Detect which cell encompasses the target text, then output its (x, y) center coordinate. 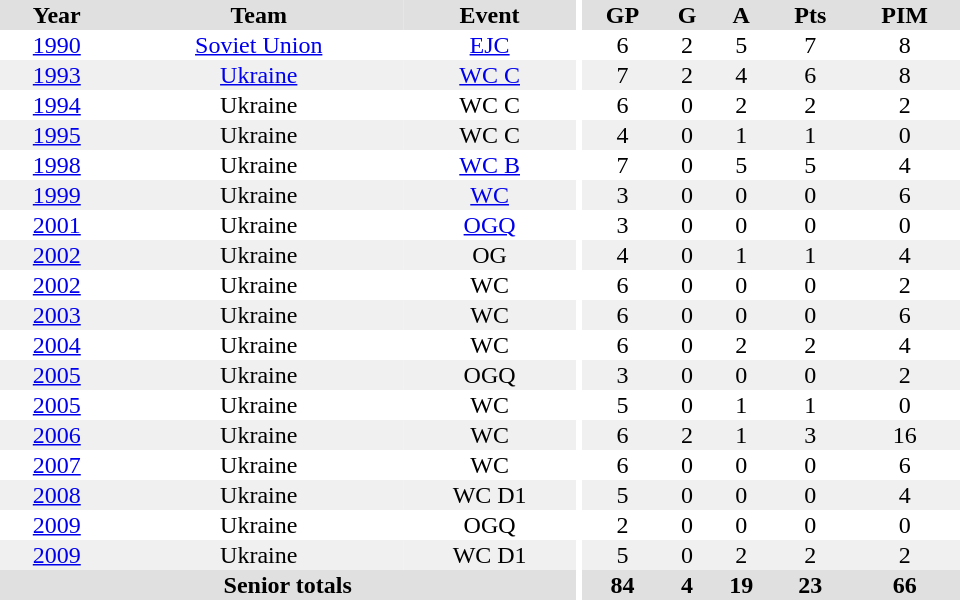
2008 (57, 495)
1999 (57, 195)
Year (57, 15)
1993 (57, 75)
2003 (57, 315)
2006 (57, 435)
1998 (57, 165)
19 (741, 585)
GP (622, 15)
66 (904, 585)
PIM (904, 15)
2001 (57, 225)
1995 (57, 135)
Soviet Union (259, 45)
G (687, 15)
A (741, 15)
16 (904, 435)
1990 (57, 45)
EJC (490, 45)
23 (810, 585)
1994 (57, 105)
Team (259, 15)
84 (622, 585)
OG (490, 255)
2004 (57, 345)
Pts (810, 15)
Senior totals (288, 585)
2007 (57, 465)
WC B (490, 165)
Event (490, 15)
